For the text-containing cell, return its midpoint in (X, Y) coordinate format. 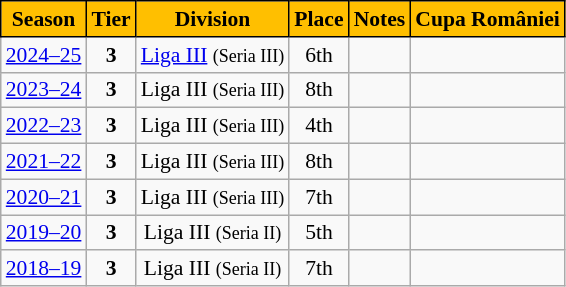
2023–24 (44, 90)
Cupa României (488, 19)
4th (318, 126)
2020–21 (44, 197)
Division (213, 19)
Tier (110, 19)
Place (318, 19)
6th (318, 55)
2021–22 (44, 162)
2022–23 (44, 126)
2024–25 (44, 55)
5th (318, 233)
Season (44, 19)
2019–20 (44, 233)
Notes (380, 19)
2018–19 (44, 269)
